Detect which cell encompasses the target text, then output its [X, Y] center coordinate. 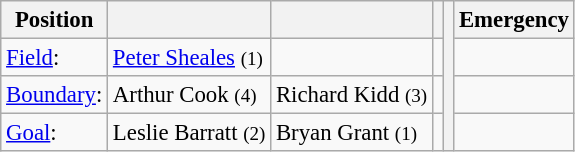
Peter Sheales (1) [190, 58]
Emergency [514, 20]
Field: [54, 58]
Boundary: [54, 95]
Richard Kidd (3) [352, 95]
Arthur Cook (4) [190, 95]
Position [54, 20]
Leslie Barratt (2) [190, 133]
Bryan Grant (1) [352, 133]
Goal: [54, 133]
